Pinpoint the cell where the given text exists, returning its [X, Y] midpoint coordinate. 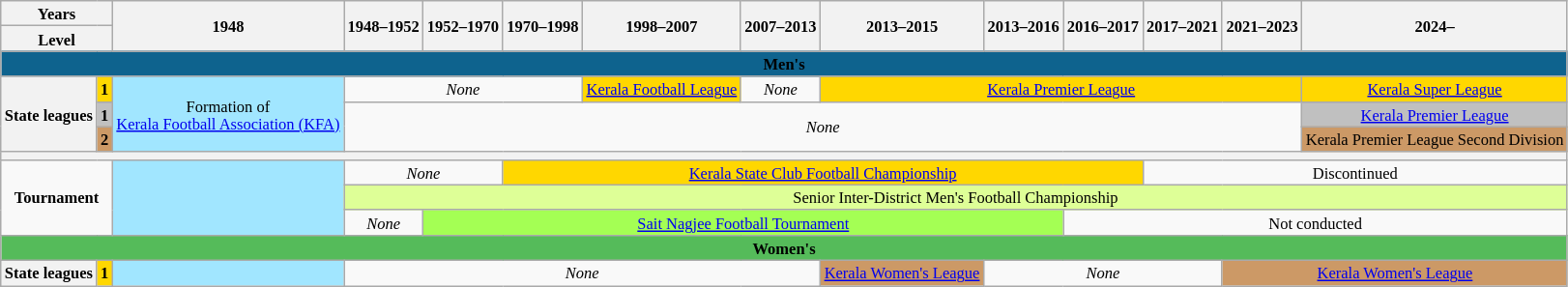
2024– [1435, 26]
2013–2016 [1023, 26]
1948 [228, 26]
Level [57, 39]
2017–2021 [1182, 26]
Not conducted [1316, 222]
Senior Inter-District Men's Football Championship [956, 197]
Men's [785, 64]
1952–1970 [463, 26]
2013–2015 [903, 26]
1948–1952 [384, 26]
2007–2013 [780, 26]
Kerala Premier League Second Division [1435, 139]
Kerala State Club Football Championship [823, 172]
Kerala Super League [1435, 89]
2021–2023 [1262, 26]
1970–1998 [542, 26]
Kerala Football League [661, 89]
Tournament [57, 197]
Years [57, 14]
Sait Nagjee Football Tournament [743, 222]
1998–2007 [661, 26]
Formation of Kerala Football Association (KFA) [228, 114]
Women's [785, 247]
2016–2017 [1103, 26]
2 [104, 139]
Discontinued [1355, 172]
